Scan for the cell matching the given text and deliver its [X, Y] coordinate at center. 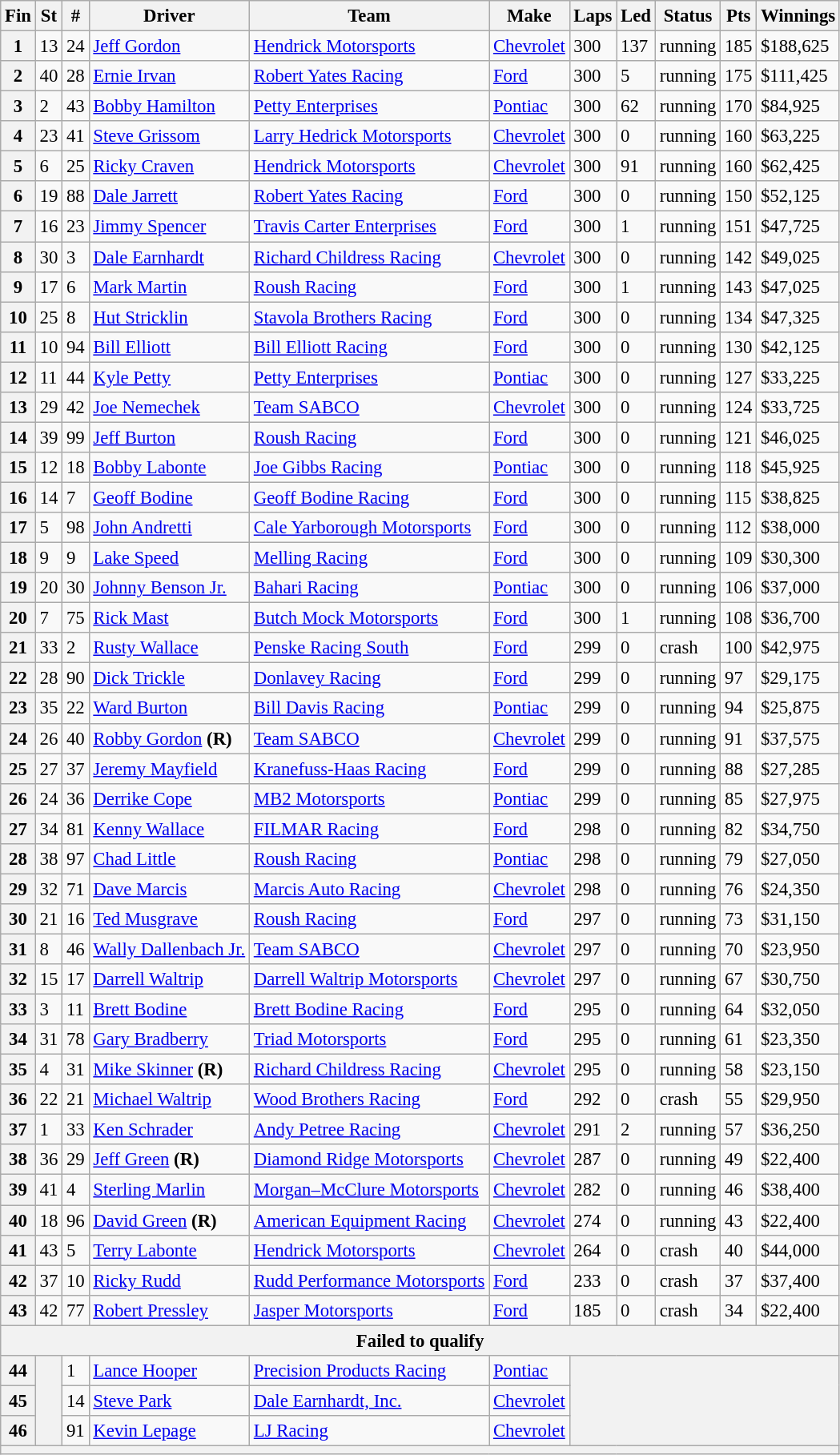
96 [75, 1220]
Penske Racing South [368, 648]
Wally Dallenbach Jr. [169, 949]
$36,250 [798, 1130]
$33,225 [798, 377]
Darrell Waltrip Motorsports [368, 979]
99 [75, 437]
MB2 Motorsports [368, 798]
292 [593, 1099]
75 [75, 618]
64 [738, 1010]
55 [738, 1099]
$63,225 [798, 136]
124 [738, 408]
Cale Yarborough Motorsports [368, 528]
Make [529, 16]
Joe Nemechek [169, 408]
$44,000 [798, 1250]
$45,925 [798, 468]
$47,025 [798, 287]
150 [738, 196]
Derrike Cope [169, 798]
Joe Gibbs Racing [368, 468]
Robert Pressley [169, 1310]
Pts [738, 16]
$38,825 [798, 497]
Ken Schrader [169, 1130]
$23,950 [798, 949]
Wood Brothers Racing [368, 1099]
121 [738, 437]
76 [738, 889]
Kranefuss-Haas Racing [368, 769]
Morgan–McClure Motorsports [368, 1190]
Rudd Performance Motorsports [368, 1280]
Failed to qualify [420, 1340]
Steve Grissom [169, 136]
$31,150 [798, 919]
$49,025 [798, 257]
Kyle Petty [169, 377]
127 [738, 377]
Ted Musgrave [169, 919]
Steve Park [169, 1401]
Team [368, 16]
134 [738, 317]
100 [738, 648]
$38,400 [798, 1190]
115 [738, 497]
$37,575 [798, 738]
Michael Waltrip [169, 1099]
$36,700 [798, 618]
282 [593, 1190]
Dave Marcis [169, 889]
Jeremy Mayfield [169, 769]
American Equipment Racing [368, 1220]
Marcis Auto Racing [368, 889]
81 [75, 829]
Travis Carter Enterprises [368, 227]
142 [738, 257]
Rusty Wallace [169, 648]
Melling Racing [368, 558]
58 [738, 1070]
LJ Racing [368, 1431]
$27,050 [798, 859]
291 [593, 1130]
Brett Bodine [169, 1010]
Led [636, 16]
137 [636, 46]
78 [75, 1039]
Lake Speed [169, 558]
$47,725 [798, 227]
67 [738, 979]
264 [593, 1250]
Rick Mast [169, 618]
$23,350 [798, 1039]
Geoff Bodine [169, 497]
Ernie Irvan [169, 76]
106 [738, 588]
274 [593, 1220]
$27,975 [798, 798]
$33,725 [798, 408]
Diamond Ridge Motorsports [368, 1160]
Stavola Brothers Racing [368, 317]
118 [738, 468]
Johnny Benson Jr. [169, 588]
Bobby Hamilton [169, 107]
FILMAR Racing [368, 829]
Bill Elliott Racing [368, 347]
$24,350 [798, 889]
$32,050 [798, 1010]
$29,175 [798, 678]
175 [738, 76]
109 [738, 558]
Mark Martin [169, 287]
Ricky Craven [169, 167]
Bill Davis Racing [368, 709]
Bahari Racing [368, 588]
David Green (R) [169, 1220]
Ward Burton [169, 709]
$188,625 [798, 46]
Hut Stricklin [169, 317]
# [75, 16]
Lance Hooper [169, 1371]
$62,425 [798, 167]
St [48, 16]
233 [593, 1280]
Larry Hedrick Motorsports [368, 136]
$111,425 [798, 76]
Bobby Labonte [169, 468]
Kenny Wallace [169, 829]
143 [738, 287]
$30,750 [798, 979]
79 [738, 859]
170 [738, 107]
112 [738, 528]
71 [75, 889]
Winnings [798, 16]
Triad Motorsports [368, 1039]
Chad Little [169, 859]
Precision Products Racing [368, 1371]
$29,950 [798, 1099]
62 [636, 107]
Donlavey Racing [368, 678]
130 [738, 347]
Fin [18, 16]
151 [738, 227]
Andy Petree Racing [368, 1130]
49 [738, 1160]
Darrell Waltrip [169, 979]
$46,025 [798, 437]
70 [738, 949]
Laps [593, 16]
Jeff Gordon [169, 46]
John Andretti [169, 528]
$27,285 [798, 769]
Mike Skinner (R) [169, 1070]
$23,150 [798, 1070]
Butch Mock Motorsports [368, 618]
45 [18, 1401]
Kevin Lepage [169, 1431]
73 [738, 919]
85 [738, 798]
Driver [169, 16]
$52,125 [798, 196]
$42,125 [798, 347]
$30,300 [798, 558]
Jimmy Spencer [169, 227]
98 [75, 528]
61 [738, 1039]
Sterling Marlin [169, 1190]
$47,325 [798, 317]
$37,400 [798, 1280]
Terry Labonte [169, 1250]
82 [738, 829]
77 [75, 1310]
$84,925 [798, 107]
$25,875 [798, 709]
Status [687, 16]
Jeff Green (R) [169, 1160]
287 [593, 1160]
Dale Earnhardt, Inc. [368, 1401]
Dick Trickle [169, 678]
$42,975 [798, 648]
Dale Earnhardt [169, 257]
$37,000 [798, 588]
Geoff Bodine Racing [368, 497]
90 [75, 678]
Jeff Burton [169, 437]
108 [738, 618]
Robby Gordon (R) [169, 738]
57 [738, 1130]
Dale Jarrett [169, 196]
Gary Bradberry [169, 1039]
Jasper Motorsports [368, 1310]
Brett Bodine Racing [368, 1010]
$34,750 [798, 829]
Ricky Rudd [169, 1280]
$38,000 [798, 528]
Bill Elliott [169, 347]
